Search for the cell housing the specified text and yield its (x, y) center coordinate. 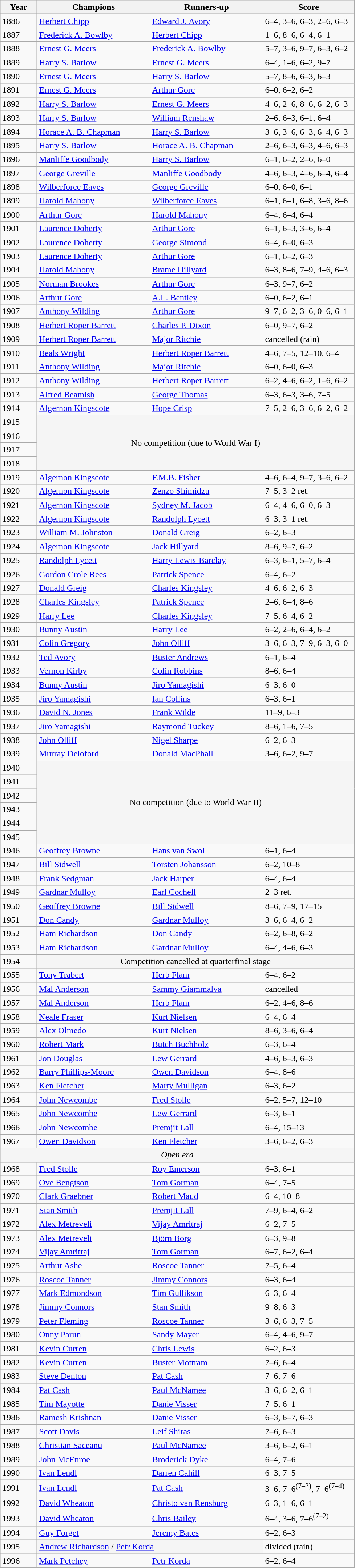
1967 (19, 1141)
1963 (19, 1086)
3–6, 6–4, 6–2 (309, 920)
1962 (19, 1072)
6–2, 2–6, 6–4, 6–2 (309, 630)
1914 (19, 408)
6–3, 1–6, 6–1 (309, 1503)
1910 (19, 353)
Onny Parun (94, 1335)
1979 (19, 1321)
Champions (94, 7)
1949 (19, 892)
6–1, 6–2, 6–3 (309, 256)
1932 (19, 657)
John McEnroe (94, 1459)
6–3, 9–8 (309, 1238)
6–4, 7–5 (309, 1183)
4–6, 6–4, 9–7, 3–6, 6–2 (309, 477)
9–7, 6–2, 3–6, 0–6, 6–1 (309, 311)
7–6, 6–4 (309, 1362)
8–6, 7–9, 17–15 (309, 906)
1907 (19, 311)
1991 (19, 1488)
A.L. Bentley (206, 298)
Alfred Beamish (94, 394)
Jack Harper (206, 878)
1959 (19, 1030)
1971 (19, 1210)
1940 (19, 768)
Scott Davis (94, 1431)
1920 (19, 491)
Zenzo Shimidzu (206, 491)
1964 (19, 1100)
Andrew Richardson / Petr Korda (150, 1547)
1926 (19, 574)
1987 (19, 1431)
Leif Shiras (206, 1431)
1990 (19, 1473)
Score (309, 7)
3–6, 6–2, 6–3 (309, 1141)
1905 (19, 284)
1–6, 8–6, 6–4, 6–1 (309, 35)
1954 (19, 961)
Buster Andrews (206, 657)
6–1, 6–3, 3–6, 6–4 (309, 229)
Christo van Rensburg (206, 1503)
1947 (19, 865)
1887 (19, 35)
Steve Denton (94, 1376)
7–5, 6–4 (309, 1265)
Hope Crisp (206, 408)
1918 (19, 464)
6–2, 4–6, 6–2, 1–6, 6–2 (309, 380)
1993 (19, 1518)
1958 (19, 1017)
6–1, 6–1, 6–8, 3–6, 8–6 (309, 201)
Runners-up (206, 7)
Butch Buchholz (206, 1044)
Neale Fraser (94, 1017)
4–6, 6–3, 6–3 (309, 1058)
3–6, 7–6(7–3), 7–6(7–4) (309, 1488)
Ramesh Krishnan (94, 1418)
6–3, 6–0 (309, 685)
Sammy Giammalva (206, 989)
Peter Fleming (94, 1321)
1929 (19, 616)
George Thomas (206, 394)
6–3, 9–7, 6–2 (309, 284)
1957 (19, 1003)
Ian Collins (206, 699)
2–3 ret. (309, 892)
6–3, 6–7, 6–3 (309, 1418)
1906 (19, 298)
1968 (19, 1169)
2–6, 6–4, 8–6 (309, 602)
1901 (19, 229)
3–6, 6–3, 7–5 (309, 1321)
William M. Johnston (94, 533)
1982 (19, 1362)
Gordon Crole Rees (94, 574)
1972 (19, 1224)
1981 (19, 1349)
Buster Mottram (206, 1362)
Murray Deloford (94, 754)
1934 (19, 685)
1904 (19, 270)
1919 (19, 477)
2–6, 6–3, 6–1, 6–4 (309, 118)
1890 (19, 76)
1952 (19, 934)
William Renshaw (206, 118)
1927 (19, 588)
6–0, 9–7, 6–2 (309, 325)
1985 (19, 1404)
Barry Phillips-Moore (94, 1072)
1941 (19, 781)
8–6, 3–6, 6–4 (309, 1030)
1896 (19, 159)
6–7, 6–2, 6–4 (309, 1252)
7–6, 6–3 (309, 1431)
Vernon Kirby (94, 671)
1965 (19, 1114)
6–0, 6–2, 6–2 (309, 90)
1943 (19, 809)
6–4, 1–6, 6–2, 9–7 (309, 62)
Sandy Mayer (206, 1335)
6–2, 10–8 (309, 865)
1895 (19, 145)
6–0, 6–0, 6–1 (309, 187)
6–2, 6–8, 6–2 (309, 934)
6–4, 15–13 (309, 1127)
9–8, 6–3 (309, 1307)
7–5, 6–4, 6–2 (309, 616)
1893 (19, 118)
1889 (19, 62)
Competition cancelled at quarterfinal stage (195, 961)
1988 (19, 1445)
4–6, 6–3, 4–6, 6–4, 6–4 (309, 173)
5–7, 8–6, 6–3, 6–3 (309, 76)
Charles P. Dixon (206, 325)
Arthur Ashe (94, 1265)
3–6, 6–2, 9–7 (309, 754)
1976 (19, 1279)
1931 (19, 643)
6–2, 7–5 (309, 1224)
Tim Mayotte (94, 1404)
1980 (19, 1335)
1942 (19, 795)
1978 (19, 1307)
4–6, 7–5, 12–10, 6–4 (309, 353)
Chris Bailey (206, 1518)
6–2, 6–4 (309, 1561)
Brame Hillyard (206, 270)
1989 (19, 1459)
Hans van Swol (206, 851)
1911 (19, 367)
6–0, 6–2, 6–1 (309, 298)
11–9, 6–3 (309, 712)
Mark Edmondson (94, 1293)
1933 (19, 671)
1912 (19, 380)
Alex Olmedo (94, 1030)
1975 (19, 1265)
1944 (19, 823)
1953 (19, 947)
1899 (19, 201)
Colin Gregory (94, 643)
Chris Lewis (206, 1349)
6–4, 4–6, 6–3 (309, 947)
Ted Avory (94, 657)
7–6, 7–6 (309, 1376)
Year (19, 7)
Björn Borg (206, 1238)
4–6, 2–6, 8–6, 6–2, 6–3 (309, 104)
1966 (19, 1127)
Christian Saceanu (94, 1445)
Tony Trabert (94, 975)
1955 (19, 975)
1983 (19, 1376)
1917 (19, 450)
4–6, 6–2, 6–3 (309, 588)
1960 (19, 1044)
Nigel Sharpe (206, 740)
1898 (19, 187)
6–4, 4–6, 9–7 (309, 1335)
1938 (19, 740)
Edward J. Avory (206, 21)
5–7, 3–6, 9–7, 6–3, 6–2 (309, 49)
1916 (19, 436)
Tim Gullikson (206, 1293)
No competition (due to World War II) (195, 802)
1930 (19, 630)
1894 (19, 132)
6–2, 5–7, 12–10 (309, 1100)
6–3, 8–6, 7–9, 4–6, 6–3 (309, 270)
6–3, 6–3, 3–6, 7–5 (309, 394)
6–1, 6–2, 2–6, 6–0 (309, 159)
6–4, 4–6, 6–0, 6–3 (309, 505)
1928 (19, 602)
6–4, 6–4, 6–4 (309, 215)
1897 (19, 173)
1886 (19, 21)
Clark Graebner (94, 1196)
1956 (19, 989)
Norman Brookes (94, 284)
Jon Douglas (94, 1058)
1924 (19, 546)
1936 (19, 712)
8–6, 1–6, 7–5 (309, 726)
Broderick Dyke (206, 1459)
1909 (19, 339)
1921 (19, 505)
Colin Robbins (206, 671)
7–5, 2–6, 3–6, 6–2, 6–2 (309, 408)
1900 (19, 215)
1908 (19, 325)
Ove Bengtson (94, 1183)
6–4, 10–8 (309, 1196)
Frank Sedgman (94, 878)
1891 (19, 90)
1996 (19, 1561)
No competition (due to World War I) (195, 443)
1961 (19, 1058)
Darren Cahill (206, 1473)
1922 (19, 519)
1948 (19, 878)
6–3, 3–1 ret. (309, 519)
6–4, 3–6, 7–6(7–2) (309, 1518)
1951 (19, 920)
6–3, 7–5 (309, 1473)
1892 (19, 104)
1986 (19, 1418)
6–3, 6–1, 5–7, 6–4 (309, 560)
Raymond Tuckey (206, 726)
cancelled (rain) (309, 339)
1977 (19, 1293)
divided (rain) (309, 1547)
Beals Wright (94, 353)
1946 (19, 851)
6–4, 3–6, 6–3, 2–6, 6–3 (309, 21)
8–6, 9–7, 6–2 (309, 546)
7–5, 6–1 (309, 1404)
Petr Korda (206, 1561)
6–0, 6–0, 6–3 (309, 367)
Robert Mark (94, 1044)
cancelled (309, 989)
Mark Petchey (94, 1561)
1992 (19, 1503)
1939 (19, 754)
1935 (19, 699)
Marty Mulligan (206, 1086)
Jack Hillyard (206, 546)
David N. Jones (94, 712)
2–6, 6–3, 6–3, 4–6, 6–3 (309, 145)
1923 (19, 533)
7–9, 6–4, 6–2 (309, 1210)
Sydney M. Jacob (206, 505)
3–6, 3–6, 6–3, 6–4, 6–3 (309, 132)
8–6, 6–4 (309, 671)
George Simond (206, 242)
Jeremy Bates (206, 1533)
1995 (19, 1547)
1915 (19, 422)
1994 (19, 1533)
6–2, 4–6, 8–6 (309, 1003)
1902 (19, 242)
F.M.B. Fisher (206, 477)
1970 (19, 1196)
6–4, 6–0, 6–3 (309, 242)
Robert Maud (206, 1196)
Open era (177, 1155)
Frank Wilde (206, 712)
1937 (19, 726)
3–6, 6–3, 7–9, 6–3, 6–0 (309, 643)
6–4, 7–6 (309, 1459)
1888 (19, 49)
1945 (19, 837)
1925 (19, 560)
1984 (19, 1390)
1950 (19, 906)
1903 (19, 256)
1974 (19, 1252)
Torsten Johansson (206, 865)
Roy Emerson (206, 1169)
Guy Forget (94, 1533)
Earl Cochell (206, 892)
1969 (19, 1183)
1973 (19, 1238)
6–3, 6–2 (309, 1086)
6–4, 8–6 (309, 1072)
1913 (19, 394)
Harry Lewis-Barclay (206, 560)
Donald MacPhail (206, 754)
7–5, 3–2 ret. (309, 491)
